Capture the cell that displays the provided text and extract its [x, y] central coordinate. 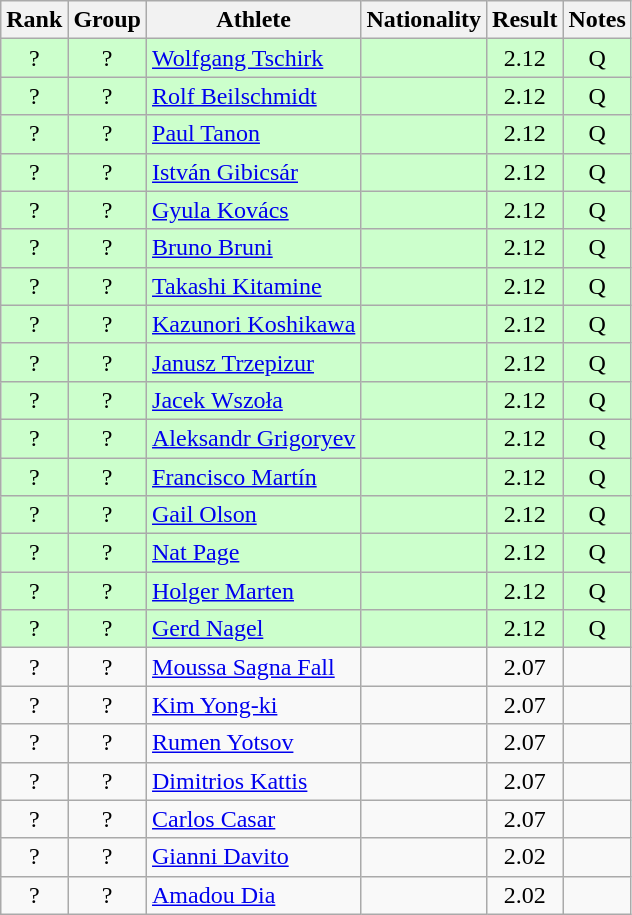
Jacek Wszoła [254, 400]
Notes [597, 20]
Result [525, 20]
Aleksandr Grigoryev [254, 438]
Janusz Trzepizur [254, 362]
Gianni Davito [254, 857]
Wolfgang Tschirk [254, 58]
Kazunori Koshikawa [254, 324]
Moussa Sagna Fall [254, 667]
Amadou Dia [254, 895]
Gail Olson [254, 515]
Gyula Kovács [254, 210]
Nationality [424, 20]
Rolf Beilschmidt [254, 96]
Athlete [254, 20]
Rumen Yotsov [254, 743]
Rank [34, 20]
Bruno Bruni [254, 248]
Group [108, 20]
Carlos Casar [254, 819]
Kim Yong-ki [254, 705]
Dimitrios Kattis [254, 781]
Paul Tanon [254, 134]
Holger Marten [254, 591]
Nat Page [254, 553]
István Gibicsár [254, 172]
Takashi Kitamine [254, 286]
Francisco Martín [254, 477]
Gerd Nagel [254, 629]
